Detect which cell encompasses the target text, then output its [x, y] center coordinate. 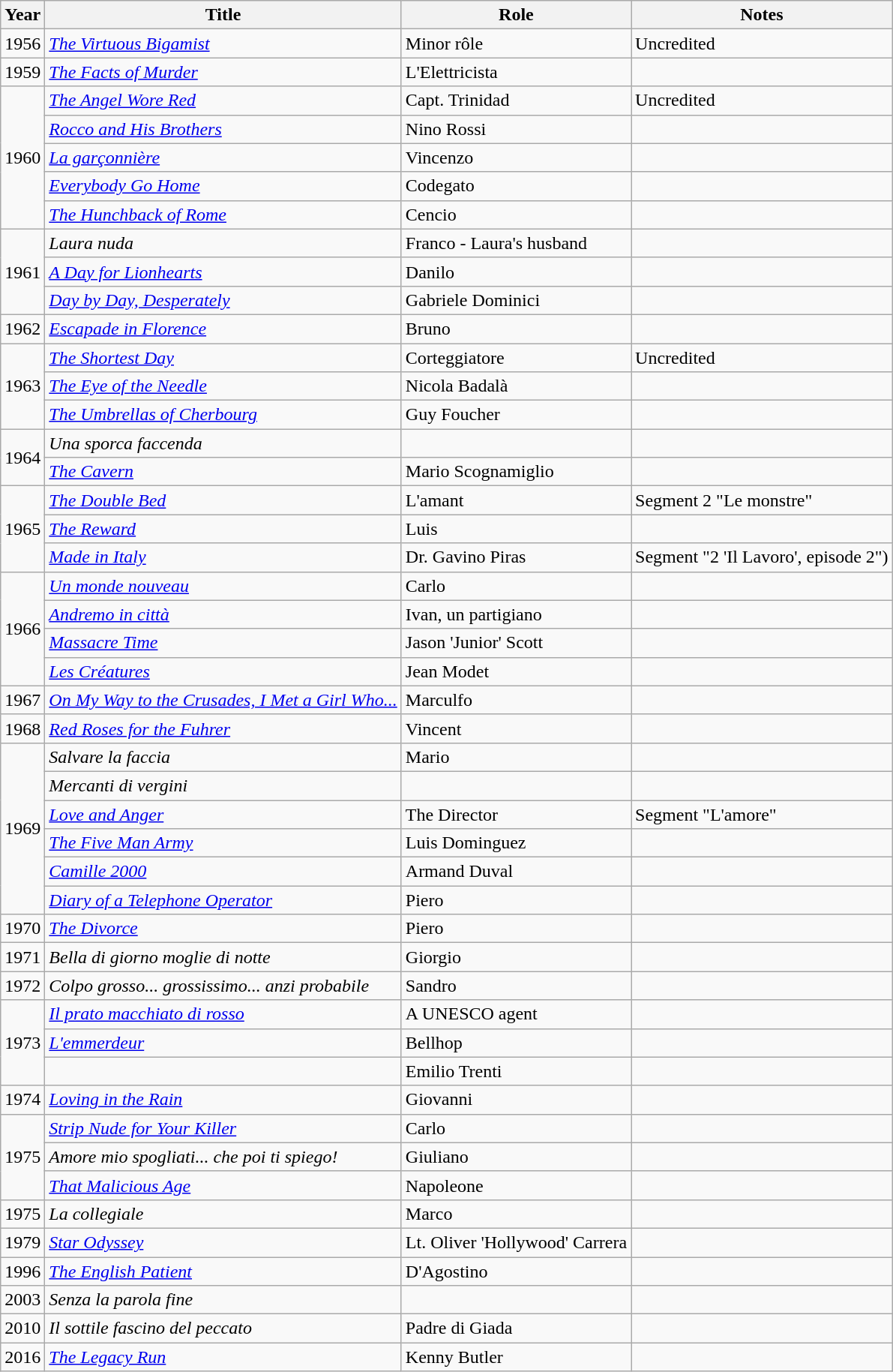
Massacre Time [223, 643]
The Divorce [223, 929]
Marco [516, 1214]
Mario [516, 757]
The Eye of the Needle [223, 386]
Made in Italy [223, 557]
Escapade in Florence [223, 329]
Giuliano [516, 1157]
1959 [22, 72]
1961 [22, 272]
2016 [22, 1357]
Franco - Laura's husband [516, 243]
Love and Anger [223, 814]
Capt. Trinidad [516, 101]
Segment "L'amore" [762, 814]
Codegato [516, 186]
Title [223, 15]
1956 [22, 44]
On My Way to the Crusades, I Met a Girl Who... [223, 700]
A UNESCO agent [516, 1014]
Bruno [516, 329]
Cencio [516, 215]
1974 [22, 1100]
A Day for Lionhearts [223, 272]
Giovanni [516, 1100]
The Five Man Army [223, 843]
1979 [22, 1242]
1963 [22, 386]
Marculfo [516, 700]
Sandro [516, 986]
Segment "2 'Il Lavoro', episode 2") [762, 557]
1967 [22, 700]
1965 [22, 529]
Amore mio spogliati... che poi ti spiego! [223, 1157]
Les Créatures [223, 671]
Jason 'Junior' Scott [516, 643]
Corteggiatore [516, 358]
Il sottile fascino del peccato [223, 1328]
1966 [22, 629]
Laura nuda [223, 243]
1996 [22, 1271]
The Hunchback of Rome [223, 215]
The Facts of Murder [223, 72]
1968 [22, 728]
Mercanti di vergini [223, 785]
That Malicious Age [223, 1185]
Rocco and His Brothers [223, 129]
Jean Modet [516, 671]
The Angel Wore Red [223, 101]
The Director [516, 814]
1973 [22, 1043]
Segment 2 "Le monstre" [762, 500]
Notes [762, 15]
Giorgio [516, 957]
Loving in the Rain [223, 1100]
Danilo [516, 272]
Nicola Badalà [516, 386]
1960 [22, 158]
Minor rôle [516, 44]
The Virtuous Bigamist [223, 44]
Diary of a Telephone Operator [223, 900]
1971 [22, 957]
Camille 2000 [223, 872]
D'Agostino [516, 1271]
Role [516, 15]
1972 [22, 986]
Day by Day, Desperately [223, 300]
La garçonnière [223, 158]
2010 [22, 1328]
Armand Duval [516, 872]
Red Roses for the Fuhrer [223, 728]
Il prato macchiato di rosso [223, 1014]
Colpo grosso... grossissimo... anzi probabile [223, 986]
Gabriele Dominici [516, 300]
Dr. Gavino Piras [516, 557]
Everybody Go Home [223, 186]
Strip Nude for Your Killer [223, 1128]
Senza la parola fine [223, 1300]
The Cavern [223, 472]
The English Patient [223, 1271]
L'Elettricista [516, 72]
The Legacy Run [223, 1357]
Luis Dominguez [516, 843]
The Shortest Day [223, 358]
Mario Scognamiglio [516, 472]
Un monde nouveau [223, 586]
Andremo in città [223, 614]
Una sporca faccenda [223, 443]
Emilio Trenti [516, 1071]
Star Odyssey [223, 1242]
Luis [516, 529]
1970 [22, 929]
L'emmerdeur [223, 1043]
Guy Foucher [516, 415]
The Reward [223, 529]
Napoleone [516, 1185]
The Double Bed [223, 500]
Ivan, un partigiano [516, 614]
1969 [22, 828]
Bella di giorno moglie di notte [223, 957]
2003 [22, 1300]
Bellhop [516, 1043]
Nino Rossi [516, 129]
Kenny Butler [516, 1357]
1964 [22, 458]
The Umbrellas of Cherbourg [223, 415]
La collegiale [223, 1214]
Lt. Oliver 'Hollywood' Carrera [516, 1242]
Vincenzo [516, 158]
1962 [22, 329]
L'amant [516, 500]
Padre di Giada [516, 1328]
Salvare la faccia [223, 757]
Vincent [516, 728]
Year [22, 15]
